Search for the cell housing the specified text and yield its [x, y] center coordinate. 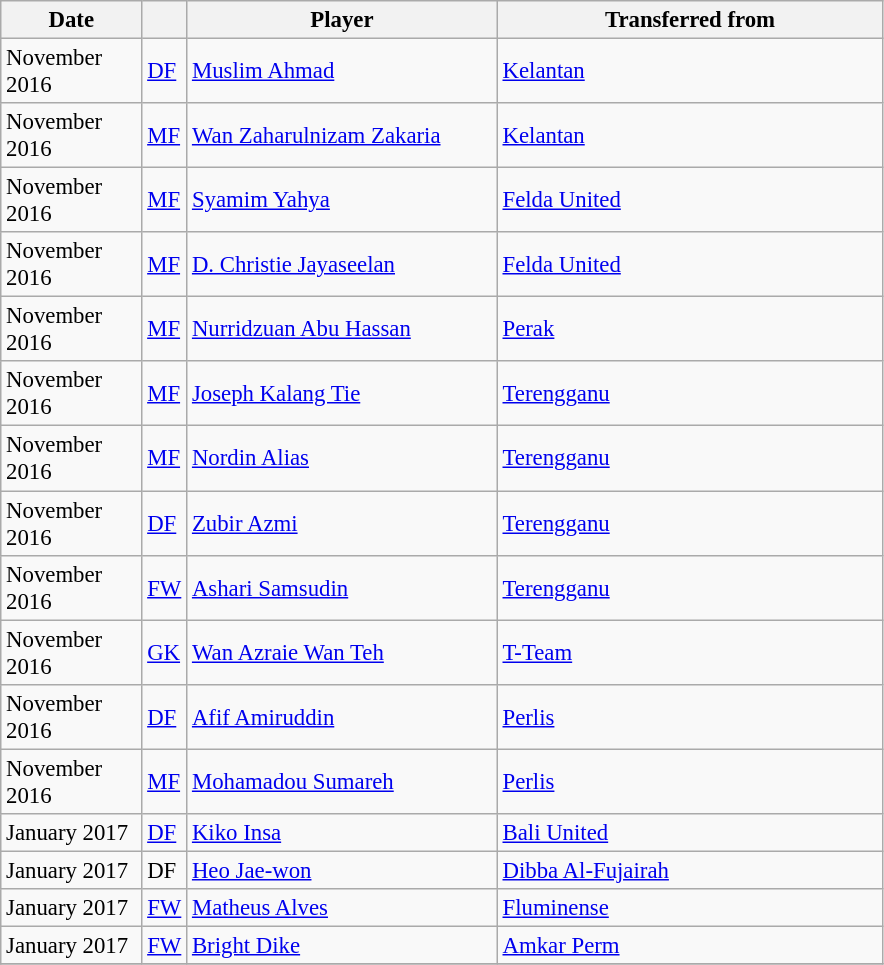
Perak [690, 330]
Bali United [690, 833]
T-Team [690, 652]
Kiko Insa [342, 833]
Heo Jae-won [342, 870]
Joseph Kalang Tie [342, 394]
Afif Amiruddin [342, 716]
Wan Zaharulnizam Zakaria [342, 136]
Ashari Samsudin [342, 588]
Amkar Perm [690, 945]
Bright Dike [342, 945]
Syamim Yahya [342, 200]
Fluminense [690, 908]
D. Christie Jayaseelan [342, 264]
Dibba Al-Fujairah [690, 870]
Mohamadou Sumareh [342, 782]
Date [72, 20]
Muslim Ahmad [342, 72]
Matheus Alves [342, 908]
Nurridzuan Abu Hassan [342, 330]
Wan Azraie Wan Teh [342, 652]
GK [164, 652]
Nordin Alias [342, 458]
Zubir Azmi [342, 524]
Player [342, 20]
Transferred from [690, 20]
